Detect which cell encompasses the target text, then output its [X, Y] center coordinate. 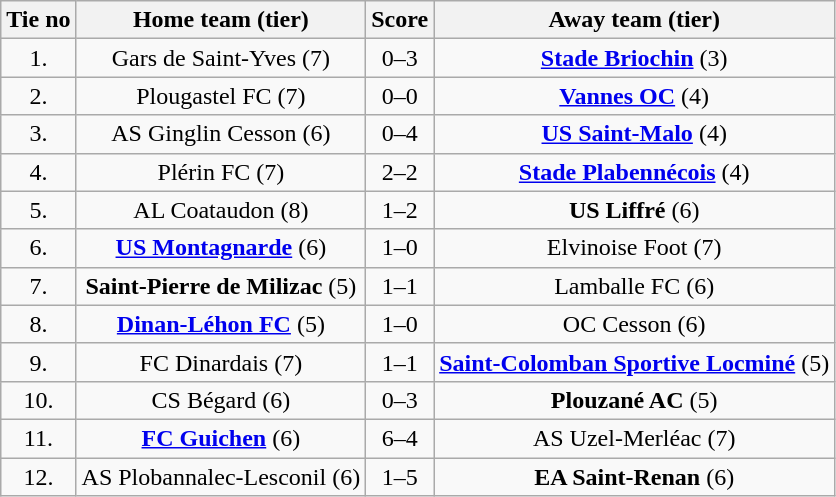
4. [38, 172]
AS Uzel-Merléac (7) [634, 438]
Elvinoise Foot (7) [634, 248]
US Liffré (6) [634, 210]
EA Saint-Renan (6) [634, 477]
1–5 [400, 477]
Saint-Pierre de Milizac (5) [221, 286]
3. [38, 134]
0–0 [400, 96]
AS Ginglin Cesson (6) [221, 134]
9. [38, 362]
2. [38, 96]
Lamballe FC (6) [634, 286]
US Montagnarde (6) [221, 248]
AL Coataudon (8) [221, 210]
Tie no [38, 20]
Plougastel FC (7) [221, 96]
Dinan-Léhon FC (5) [221, 324]
FC Dinardais (7) [221, 362]
Vannes OC (4) [634, 96]
OC Cesson (6) [634, 324]
0–4 [400, 134]
Gars de Saint-Yves (7) [221, 58]
Away team (tier) [634, 20]
6–4 [400, 438]
10. [38, 400]
1–2 [400, 210]
11. [38, 438]
2–2 [400, 172]
8. [38, 324]
US Saint-Malo (4) [634, 134]
6. [38, 248]
AS Plobannalec-Lesconil (6) [221, 477]
Stade Briochin (3) [634, 58]
Plouzané AC (5) [634, 400]
CS Bégard (6) [221, 400]
Saint-Colomban Sportive Locminé (5) [634, 362]
12. [38, 477]
Score [400, 20]
1. [38, 58]
Home team (tier) [221, 20]
FC Guichen (6) [221, 438]
Plérin FC (7) [221, 172]
Stade Plabennécois (4) [634, 172]
7. [38, 286]
5. [38, 210]
